Extract the (x, y) coordinate from the center of the cell holding the provided text.  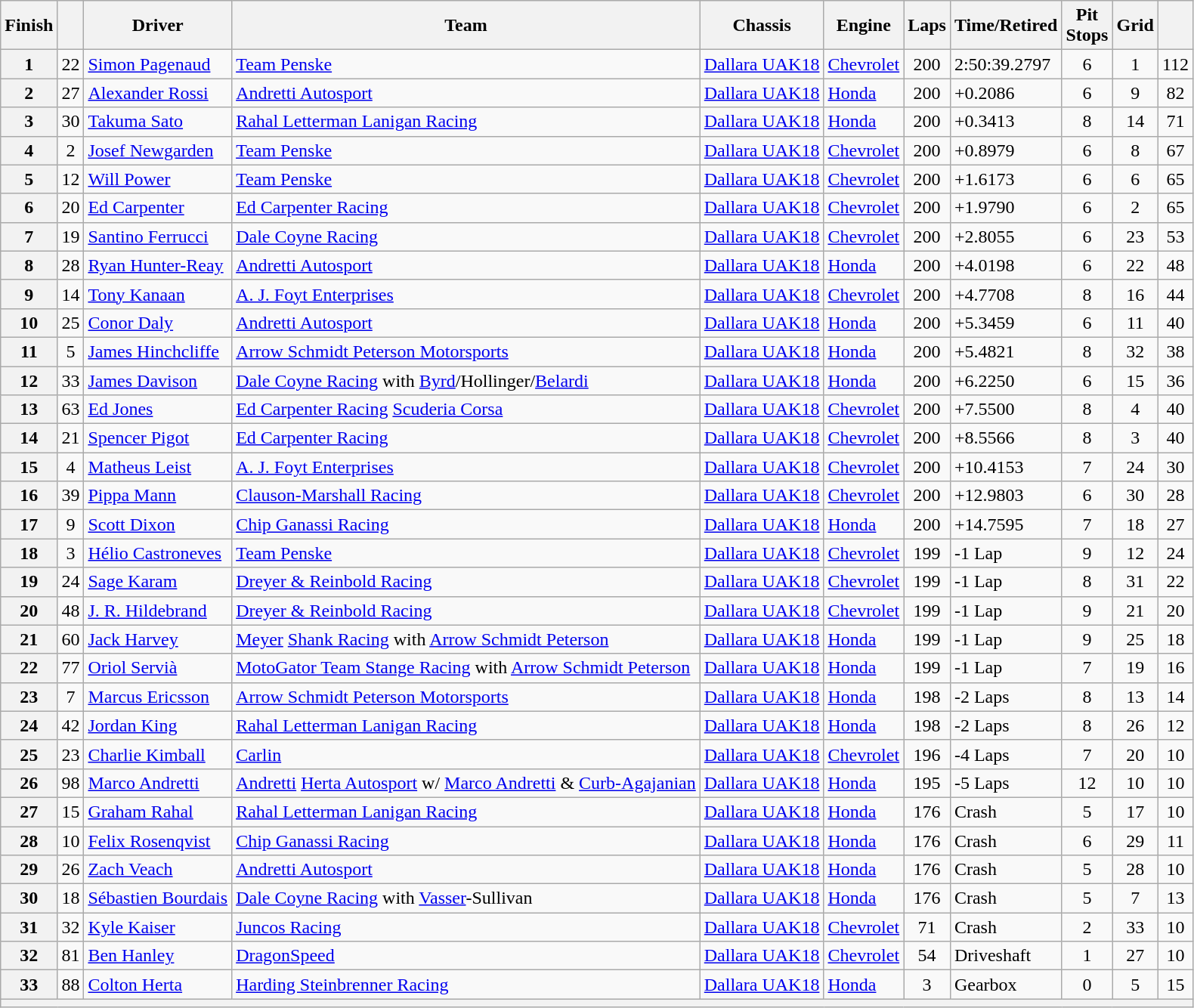
+12.9803 (1005, 496)
Andretti Herta Autosport w/ Marco Andretti & Curb-Agajanian (466, 783)
+1.6173 (1005, 179)
Chassis (762, 26)
PitStops (1087, 26)
Harding Steinbrenner Racing (466, 985)
60 (71, 639)
Driver (158, 26)
Tony Kanaan (158, 294)
54 (927, 956)
J. R. Hildebrand (158, 611)
James Davison (158, 380)
Charlie Kimball (158, 754)
Jack Harvey (158, 639)
Ed Jones (158, 410)
Scott Dixon (158, 524)
Ed Carpenter Racing Scuderia Corsa (466, 410)
Colton Herta (158, 985)
Sage Karam (158, 582)
Zach Veach (158, 870)
42 (71, 725)
Will Power (158, 179)
38 (1175, 351)
DragonSpeed (466, 956)
44 (1175, 294)
Time/Retired (1005, 26)
Driveshaft (1005, 956)
Carlin (466, 754)
Santino Ferrucci (158, 237)
+0.3413 (1005, 122)
+14.7595 (1005, 524)
Hélio Castroneves (158, 553)
Simon Pagenaud (158, 64)
53 (1175, 237)
+4.0198 (1005, 265)
67 (1175, 150)
63 (71, 410)
+10.4153 (1005, 467)
+7.5500 (1005, 410)
Graham Rahal (158, 812)
195 (927, 783)
+5.4821 (1005, 351)
Team (466, 26)
0 (1087, 985)
Ed Carpenter (158, 208)
Conor Daly (158, 323)
Alexander Rossi (158, 93)
+2.8055 (1005, 237)
MotoGator Team Stange Racing with Arrow Schmidt Peterson (466, 668)
82 (1175, 93)
81 (71, 956)
Sébastien Bourdais (158, 898)
2:50:39.2797 (1005, 64)
Engine (864, 26)
+0.8979 (1005, 150)
39 (71, 496)
+0.2086 (1005, 93)
196 (927, 754)
Grid (1135, 26)
Dale Coyne Racing (466, 237)
36 (1175, 380)
Ryan Hunter-Reay (158, 265)
Oriol Servià (158, 668)
Meyer Shank Racing with Arrow Schmidt Peterson (466, 639)
-4 Laps (1005, 754)
+5.3459 (1005, 323)
Dale Coyne Racing with Byrd/Hollinger/Belardi (466, 380)
Matheus Leist (158, 467)
Dale Coyne Racing with Vasser-Sullivan (466, 898)
Clauson-Marshall Racing (466, 496)
Pippa Mann (158, 496)
Kyle Kaiser (158, 927)
James Hinchcliffe (158, 351)
Spencer Pigot (158, 438)
Takuma Sato (158, 122)
Laps (927, 26)
-5 Laps (1005, 783)
Jordan King (158, 725)
98 (71, 783)
Juncos Racing (466, 927)
+1.9790 (1005, 208)
Marco Andretti (158, 783)
Felix Rosenqvist (158, 841)
Gearbox (1005, 985)
88 (71, 985)
+8.5566 (1005, 438)
77 (71, 668)
+4.7708 (1005, 294)
Josef Newgarden (158, 150)
Finish (29, 26)
Ben Hanley (158, 956)
Marcus Ericsson (158, 697)
+6.2250 (1005, 380)
112 (1175, 64)
